From the cell containing the given text, extract its center point as [X, Y] coordinate. 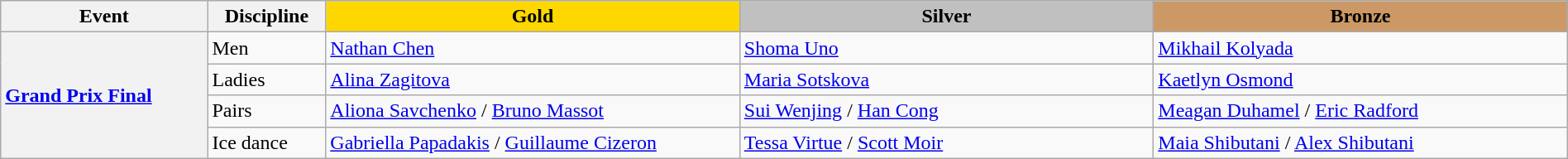
Bronze [1360, 17]
Maria Sotskova [946, 79]
Silver [946, 17]
Sui Wenjing / Han Cong [946, 111]
Shoma Uno [946, 48]
Event [104, 17]
Grand Prix Final [104, 95]
Gabriella Papadakis / Guillaume Cizeron [533, 142]
Mikhail Kolyada [1360, 48]
Alina Zagitova [533, 79]
Tessa Virtue / Scott Moir [946, 142]
Ice dance [266, 142]
Aliona Savchenko / Bruno Massot [533, 111]
Pairs [266, 111]
Maia Shibutani / Alex Shibutani [1360, 142]
Discipline [266, 17]
Meagan Duhamel / Eric Radford [1360, 111]
Kaetlyn Osmond [1360, 79]
Nathan Chen [533, 48]
Ladies [266, 79]
Gold [533, 17]
Men [266, 48]
